For the text-containing cell, return its midpoint in (X, Y) coordinate format. 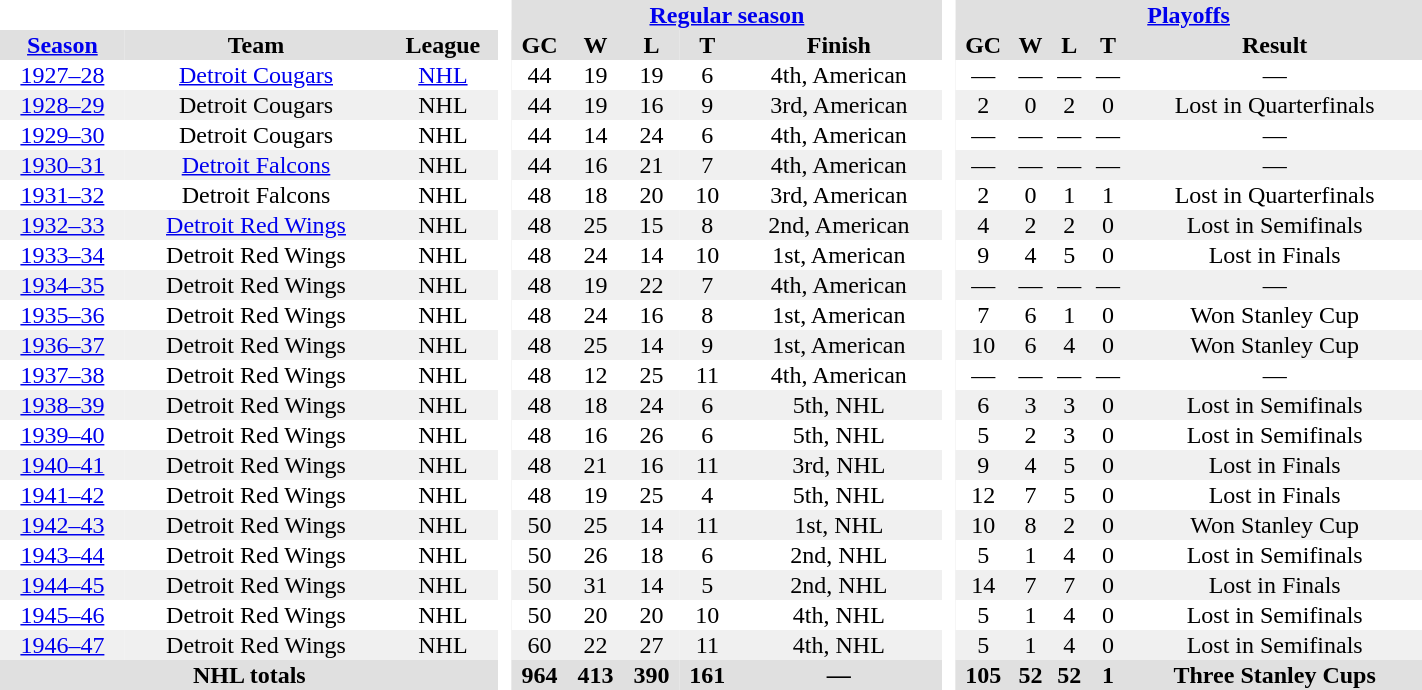
2nd, American (838, 225)
390 (651, 675)
105 (983, 675)
Regular season (728, 15)
27 (651, 645)
161 (707, 675)
1930–31 (62, 165)
Team (256, 45)
15 (651, 225)
1941–42 (62, 495)
1940–41 (62, 465)
1938–39 (62, 405)
1939–40 (62, 435)
Finish (838, 45)
League (442, 45)
1937–38 (62, 375)
964 (540, 675)
1934–35 (62, 285)
Season (62, 45)
1946–47 (62, 645)
1928–29 (62, 105)
1936–37 (62, 345)
Result (1274, 45)
1943–44 (62, 555)
31 (595, 585)
1935–36 (62, 315)
1932–33 (62, 225)
1933–34 (62, 255)
3rd, NHL (838, 465)
Playoffs (1188, 15)
1945–46 (62, 615)
1927–28 (62, 75)
413 (595, 675)
1931–32 (62, 195)
60 (540, 645)
1929–30 (62, 135)
Three Stanley Cups (1274, 675)
1st, NHL (838, 525)
NHL totals (250, 675)
1944–45 (62, 585)
1942–43 (62, 525)
